Locate the cell with the specified text and output its (x, y) center coordinate. 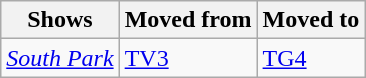
Shows (60, 20)
South Park (60, 58)
Moved to (311, 20)
TV3 (188, 58)
Moved from (188, 20)
TG4 (311, 58)
